Output the [X, Y] coordinate of the center of the cell containing the given text.  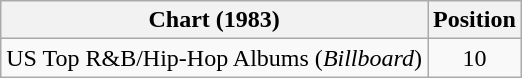
US Top R&B/Hip-Hop Albums (Billboard) [214, 58]
Position [475, 20]
10 [475, 58]
Chart (1983) [214, 20]
